Output the [X, Y] coordinate of the center of the cell containing the given text.  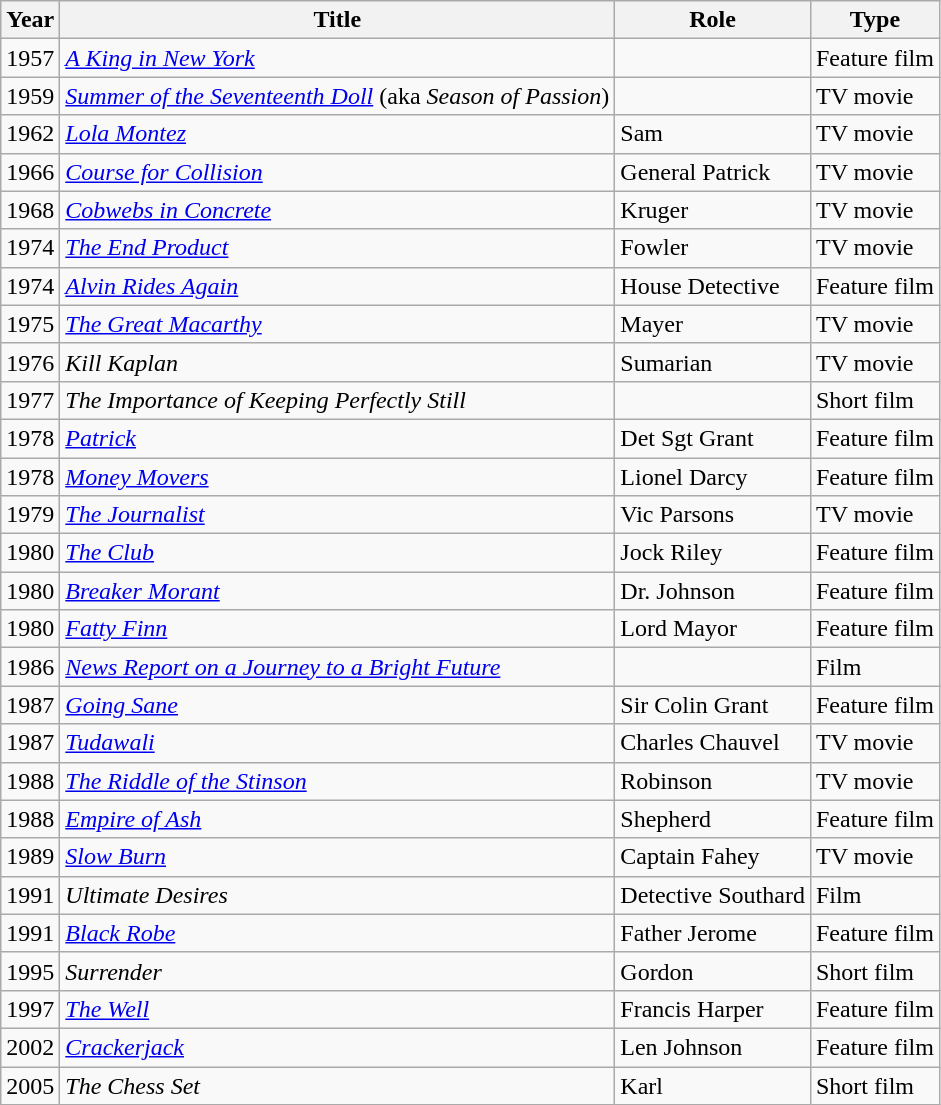
Title [338, 20]
The Riddle of the Stinson [338, 781]
1995 [30, 971]
Shepherd [713, 819]
Year [30, 20]
The Chess Set [338, 1085]
The Great Macarthy [338, 324]
Lionel Darcy [713, 477]
Dr. Johnson [713, 591]
1957 [30, 58]
Robinson [713, 781]
Vic Parsons [713, 515]
1966 [30, 172]
Slow Burn [338, 857]
Captain Fahey [713, 857]
House Detective [713, 286]
Fowler [713, 248]
Mayer [713, 324]
Patrick [338, 438]
News Report on a Journey to a Bright Future [338, 667]
Going Sane [338, 705]
Empire of Ash [338, 819]
Ultimate Desires [338, 895]
Surrender [338, 971]
Black Robe [338, 933]
Francis Harper [713, 1009]
Sam [713, 134]
Money Movers [338, 477]
Sumarian [713, 362]
Lola Montez [338, 134]
1959 [30, 96]
The End Product [338, 248]
1975 [30, 324]
Alvin Rides Again [338, 286]
Fatty Finn [338, 629]
Gordon [713, 971]
1977 [30, 400]
The Journalist [338, 515]
1997 [30, 1009]
Tudawali [338, 743]
1962 [30, 134]
Kruger [713, 210]
The Club [338, 553]
1986 [30, 667]
Role [713, 20]
General Patrick [713, 172]
Charles Chauvel [713, 743]
1976 [30, 362]
1979 [30, 515]
Kill Kaplan [338, 362]
Karl [713, 1085]
2002 [30, 1047]
The Well [338, 1009]
Cobwebs in Concrete [338, 210]
Detective Southard [713, 895]
Breaker Morant [338, 591]
Sir Colin Grant [713, 705]
1968 [30, 210]
Len Johnson [713, 1047]
Type [874, 20]
Lord Mayor [713, 629]
Summer of the Seventeenth Doll (aka Season of Passion) [338, 96]
Det Sgt Grant [713, 438]
Father Jerome [713, 933]
A King in New York [338, 58]
Course for Collision [338, 172]
The Importance of Keeping Perfectly Still [338, 400]
2005 [30, 1085]
1989 [30, 857]
Jock Riley [713, 553]
Crackerjack [338, 1047]
